Identify which cell holds the provided text, then report its (x, y) central coordinate. 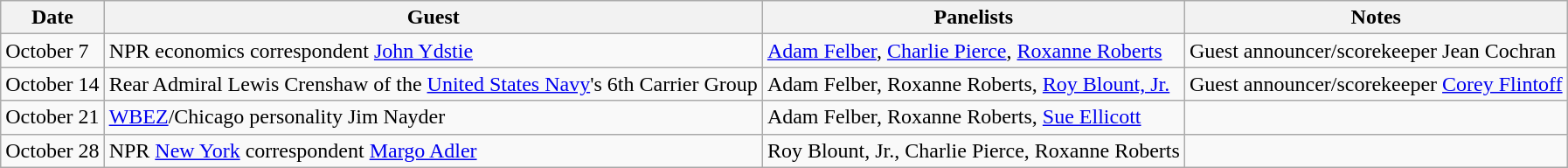
October 21 (52, 117)
October 14 (52, 84)
Guest announcer/scorekeeper Jean Cochran (1376, 51)
WBEZ/Chicago personality Jim Nayder (434, 117)
Guest announcer/scorekeeper Corey Flintoff (1376, 84)
Adam Felber, Roxanne Roberts, Sue Ellicott (974, 117)
Rear Admiral Lewis Crenshaw of the United States Navy's 6th Carrier Group (434, 84)
Adam Felber, Roxanne Roberts, Roy Blount, Jr. (974, 84)
October 7 (52, 51)
Guest (434, 17)
NPR New York correspondent Margo Adler (434, 150)
October 28 (52, 150)
Roy Blount, Jr., Charlie Pierce, Roxanne Roberts (974, 150)
Date (52, 17)
Notes (1376, 17)
NPR economics correspondent John Ydstie (434, 51)
Panelists (974, 17)
Adam Felber, Charlie Pierce, Roxanne Roberts (974, 51)
